Identify which cell holds the provided text, then report its [X, Y] central coordinate. 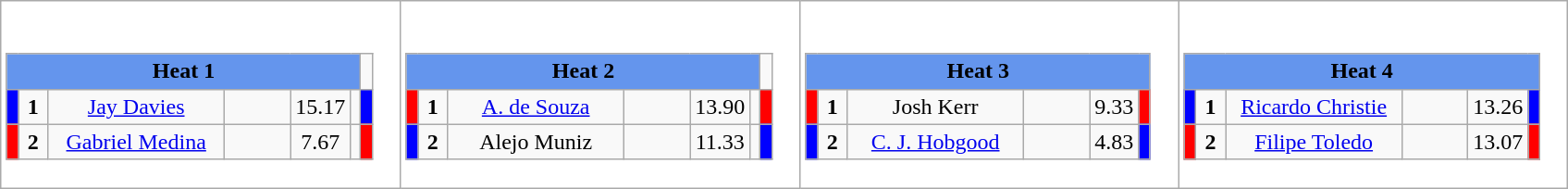
7.67 [320, 142]
15.17 [320, 107]
Heat 4 [1362, 71]
Heat 1 1 Jay Davies 15.17 2 Gabriel Medina 7.67 [201, 94]
Heat 2 1 A. de Souza 13.90 2 Alejo Muniz 11.33 [600, 94]
9.33 [1114, 107]
Jay Davies [137, 107]
Heat 1 [183, 71]
Heat 3 [978, 71]
Josh Kerr [936, 107]
Heat 3 1 Josh Kerr 9.33 2 C. J. Hobgood 4.83 [990, 94]
13.07 [1499, 142]
13.90 [720, 107]
11.33 [720, 142]
Filipe Toledo [1314, 142]
Alejo Muniz [537, 142]
C. J. Hobgood [936, 142]
A. de Souza [537, 107]
Heat 2 [583, 71]
13.26 [1499, 107]
Gabriel Medina [137, 142]
Heat 4 1 Ricardo Christie 13.26 2 Filipe Toledo 13.07 [1373, 94]
4.83 [1114, 142]
Ricardo Christie [1314, 107]
